Locate the cell with the specified text and output its (x, y) center coordinate. 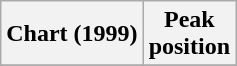
Chart (1999) (72, 34)
Peakposition (189, 34)
